From the cell containing the given text, extract its center point as (X, Y) coordinate. 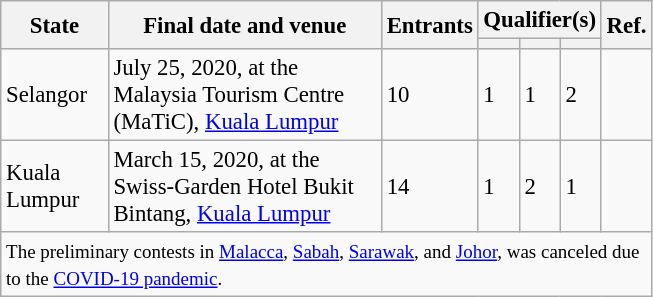
The preliminary contests in Malacca, Sabah, Sarawak, and Johor, was canceled due to the COVID-19 pandemic. (326, 264)
Selangor (54, 95)
10 (430, 95)
July 25, 2020, at the Malaysia Tourism Centre (MaTiC), Kuala Lumpur (244, 95)
Qualifier(s) (540, 20)
March 15, 2020, at the Swiss-Garden Hotel Bukit Bintang, Kuala Lumpur (244, 187)
14 (430, 187)
Ref. (626, 25)
Kuala Lumpur (54, 187)
Entrants (430, 25)
Final date and venue (244, 25)
State (54, 25)
